From the cell containing the given text, extract its center point as (X, Y) coordinate. 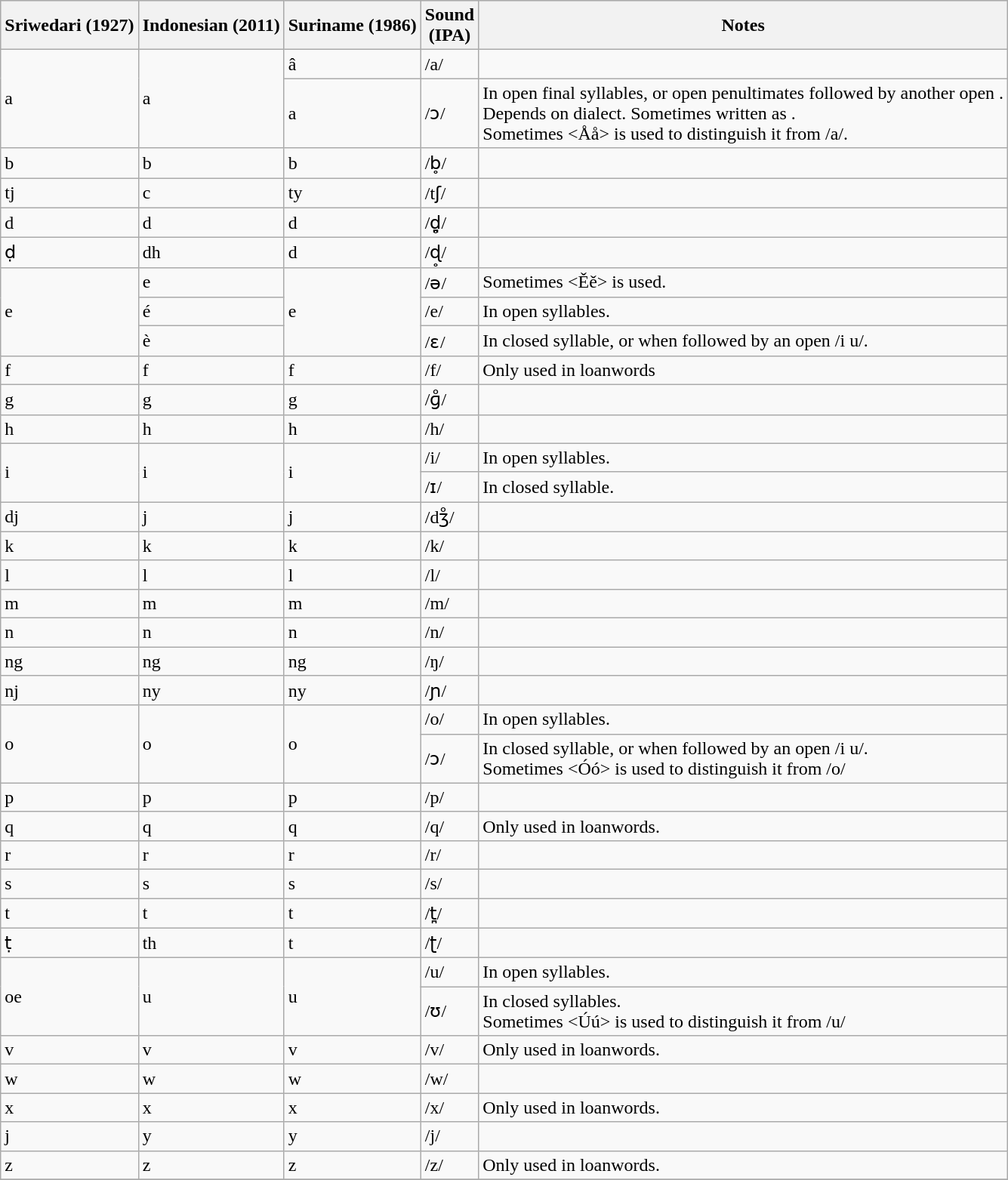
/i/ (449, 458)
/j/ (449, 1136)
Only used in loanwords (743, 370)
/v/ (449, 1050)
/t̪/ (449, 913)
/o/ (449, 719)
/l/ (449, 575)
oe (69, 997)
/q/ (449, 826)
In closed syllable. (743, 487)
/ɲ/ (449, 691)
é (211, 312)
In closed syllable, or when followed by an open /i u/. (743, 341)
/dʒ̊/ (449, 517)
/s/ (449, 883)
Notes (743, 26)
/w/ (449, 1079)
/p/ (449, 797)
Indonesian (2011) (211, 26)
ṭ (69, 943)
th (211, 943)
/n/ (449, 632)
/ɪ/ (449, 487)
tj (69, 193)
/b̥/ (449, 163)
/r/ (449, 855)
/ʈ/ (449, 943)
/m/ (449, 603)
â (352, 64)
c (211, 193)
In closed syllables.Sometimes <Úú> is used to distinguish it from /u/ (743, 1012)
/ɖ̥/ (449, 253)
/k/ (449, 546)
/x/ (449, 1108)
nj (69, 691)
Suriname (1986) (352, 26)
In closed syllable, or when followed by an open /i u/.Sometimes <Óó> is used to distinguish it from /o/ (743, 758)
ty (352, 193)
/a/ (449, 64)
/e/ (449, 312)
ḍ (69, 253)
è (211, 341)
/ŋ/ (449, 661)
/d̪̥/ (449, 223)
/u/ (449, 972)
dh (211, 253)
Sriwedari (1927) (69, 26)
/tʃ/ (449, 193)
Sound(IPA) (449, 26)
/h/ (449, 429)
/ɡ̊/ (449, 399)
dj (69, 517)
Sometimes <Ěě> is used. (743, 282)
/ʊ/ (449, 1012)
/z/ (449, 1165)
/ə/ (449, 282)
/ɛ/ (449, 341)
/f/ (449, 370)
